Provide the (x, y) coordinate of the cell's center where the given text is located.  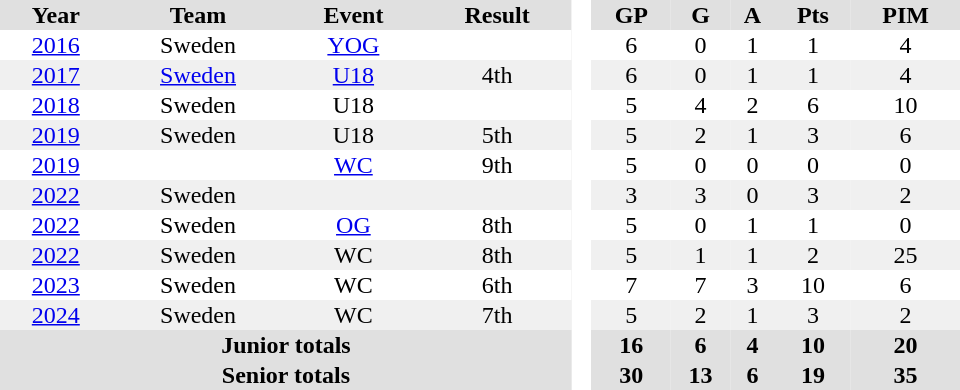
Senior totals (286, 375)
16 (632, 345)
G (700, 15)
2023 (56, 285)
2016 (56, 45)
Event (353, 15)
5th (497, 135)
9th (497, 165)
2018 (56, 105)
Junior totals (286, 345)
19 (814, 375)
20 (906, 345)
6th (497, 285)
30 (632, 375)
2024 (56, 315)
Result (497, 15)
PIM (906, 15)
35 (906, 375)
Team (198, 15)
GP (632, 15)
Pts (814, 15)
25 (906, 255)
YOG (353, 45)
7th (497, 315)
Year (56, 15)
13 (700, 375)
A (752, 15)
OG (353, 225)
4th (497, 75)
2017 (56, 75)
